Locate the cell with the specified text and output its (X, Y) center coordinate. 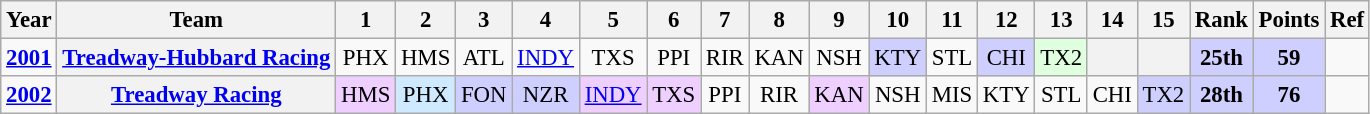
Team (196, 20)
8 (779, 20)
FON (484, 95)
Year (29, 20)
4 (546, 20)
15 (1163, 20)
13 (1061, 20)
2001 (29, 58)
ATL (484, 58)
2 (426, 20)
11 (952, 20)
2002 (29, 95)
10 (898, 20)
6 (674, 20)
1 (366, 20)
Treadway Racing (196, 95)
14 (1112, 20)
7 (726, 20)
3 (484, 20)
9 (839, 20)
28th (1222, 95)
Treadway-Hubbard Racing (196, 58)
25th (1222, 58)
NZR (546, 95)
Points (1288, 20)
5 (613, 20)
76 (1288, 95)
MIS (952, 95)
Ref (1348, 20)
12 (1006, 20)
Rank (1222, 20)
59 (1288, 58)
